Output the (X, Y) coordinate of the center of the cell containing the given text.  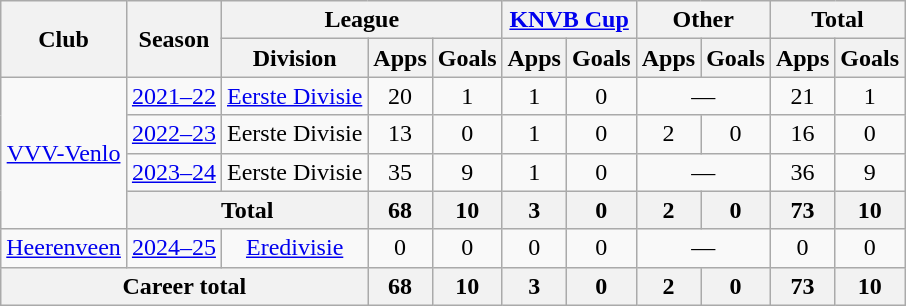
13 (400, 134)
21 (802, 96)
35 (400, 172)
Eredivisie (294, 248)
2023–24 (174, 172)
16 (802, 134)
League (362, 20)
36 (802, 172)
Club (64, 39)
2024–25 (174, 248)
2022–23 (174, 134)
20 (400, 96)
Division (294, 58)
VVV-Venlo (64, 153)
Season (174, 39)
Other (703, 20)
KNVB Cup (569, 20)
Career total (184, 286)
Heerenveen (64, 248)
2021–22 (174, 96)
